Return the (x, y) coordinate for the center point of the cell that contains the specified text.  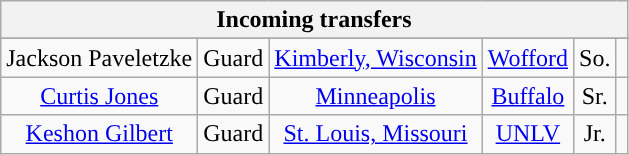
So. (595, 58)
Kimberly, Wisconsin (376, 58)
Jr. (595, 134)
Jackson Paveletzke (100, 58)
Keshon Gilbert (100, 134)
Buffalo (528, 96)
UNLV (528, 134)
St. Louis, Missouri (376, 134)
Sr. (595, 96)
Wofford (528, 58)
Incoming transfers (314, 20)
Minneapolis (376, 96)
Curtis Jones (100, 96)
